Extract the (X, Y) coordinate from the center of the cell holding the provided text.  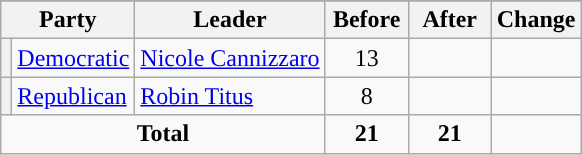
Nicole Cannizzaro (230, 58)
After (450, 20)
Leader (230, 20)
Before (366, 20)
Republican (74, 96)
Robin Titus (230, 96)
13 (366, 58)
Total (163, 134)
Democratic (74, 58)
Change (536, 20)
Party (68, 20)
8 (366, 96)
